From the cell containing the given text, extract its center point as [X, Y] coordinate. 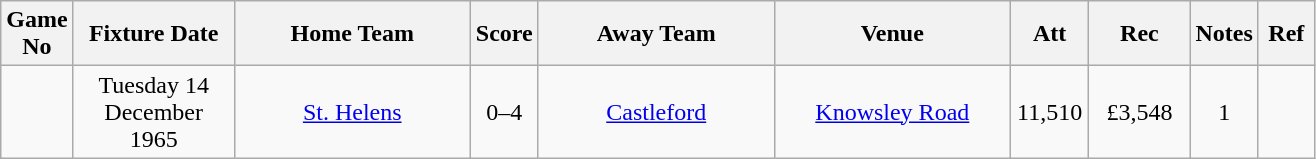
Home Team [352, 34]
Att [1050, 34]
Rec [1140, 34]
Knowsley Road [892, 112]
Tuesday 14 December 1965 [154, 112]
Ref [1286, 34]
Castleford [656, 112]
£3,548 [1140, 112]
Fixture Date [154, 34]
11,510 [1050, 112]
1 [1224, 112]
Notes [1224, 34]
Venue [892, 34]
Score [504, 34]
Away Team [656, 34]
St. Helens [352, 112]
0–4 [504, 112]
Game No [37, 34]
